Determine the (X, Y) coordinate at the center of the cell enclosing the given text.  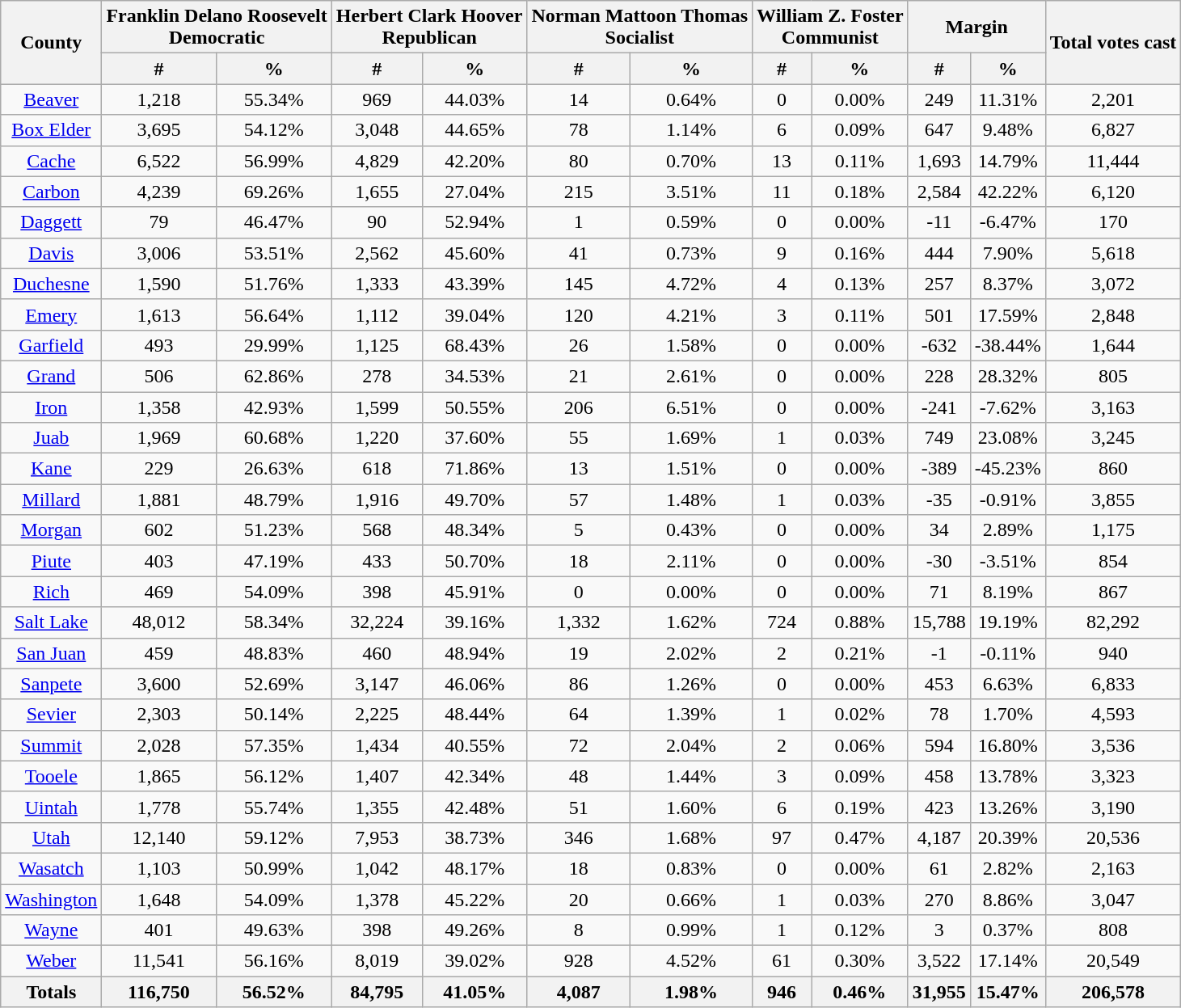
Franklin Delano RooseveltDemocratic (217, 27)
55.74% (273, 807)
50.14% (273, 715)
Summit (52, 745)
-389 (939, 469)
-7.62% (1007, 407)
458 (939, 776)
1.44% (690, 776)
47.19% (273, 561)
48.44% (475, 715)
11 (782, 192)
45.91% (475, 592)
401 (158, 930)
14.79% (1007, 161)
1,220 (377, 438)
56.64% (273, 314)
8.37% (1007, 284)
6,833 (1113, 684)
444 (939, 253)
2.11% (690, 561)
38.73% (475, 837)
0.30% (860, 961)
7,953 (377, 837)
0.83% (690, 868)
0.88% (860, 622)
44.03% (475, 99)
46.06% (475, 684)
940 (1113, 653)
4,239 (158, 192)
Sevier (52, 715)
19.19% (1007, 622)
0.19% (860, 807)
Emery (52, 314)
5 (579, 530)
48.34% (475, 530)
403 (158, 561)
57 (579, 500)
50.70% (475, 561)
29.99% (273, 345)
0.43% (690, 530)
48.17% (475, 868)
20.39% (1007, 837)
-3.51% (1007, 561)
249 (939, 99)
1,599 (377, 407)
71.86% (475, 469)
42.22% (1007, 192)
6.63% (1007, 684)
2.89% (1007, 530)
1,358 (158, 407)
568 (377, 530)
11,444 (1113, 161)
31,955 (939, 992)
Totals (52, 992)
6.51% (690, 407)
1,407 (377, 776)
3,522 (939, 961)
17.59% (1007, 314)
1.26% (690, 684)
48 (579, 776)
4,187 (939, 837)
4,087 (579, 992)
39.16% (475, 622)
Utah (52, 837)
69.26% (273, 192)
15.47% (1007, 992)
3,006 (158, 253)
52.94% (475, 222)
9 (782, 253)
1,693 (939, 161)
808 (1113, 930)
270 (939, 900)
45.60% (475, 253)
2,562 (377, 253)
Carbon (52, 192)
3.51% (690, 192)
79 (158, 222)
724 (782, 622)
46.47% (273, 222)
17.14% (1007, 961)
64 (579, 715)
44.65% (475, 130)
2.61% (690, 376)
0.21% (860, 653)
21 (579, 376)
0.18% (860, 192)
6,827 (1113, 130)
4.72% (690, 284)
20,536 (1113, 837)
County (52, 42)
1,042 (377, 868)
170 (1113, 222)
1,332 (579, 622)
49.26% (475, 930)
Uintah (52, 807)
48.83% (273, 653)
48,012 (158, 622)
14 (579, 99)
34 (939, 530)
43.39% (475, 284)
13.78% (1007, 776)
23.08% (1007, 438)
4.52% (690, 961)
57.35% (273, 745)
Box Elder (52, 130)
0.73% (690, 253)
3,855 (1113, 500)
6,120 (1113, 192)
40.55% (475, 745)
3,163 (1113, 407)
20,549 (1113, 961)
2,201 (1113, 99)
Weber (52, 961)
647 (939, 130)
0.37% (1007, 930)
3,072 (1113, 284)
3,047 (1113, 900)
59.12% (273, 837)
1,112 (377, 314)
2,848 (1113, 314)
56.12% (273, 776)
8.19% (1007, 592)
19 (579, 653)
48.79% (273, 500)
2,163 (1113, 868)
602 (158, 530)
594 (939, 745)
Morgan (52, 530)
1.69% (690, 438)
1.58% (690, 345)
1,378 (377, 900)
5,618 (1113, 253)
459 (158, 653)
215 (579, 192)
Sanpete (52, 684)
433 (377, 561)
1.98% (690, 992)
Grand (52, 376)
1.14% (690, 130)
278 (377, 376)
1,655 (377, 192)
1,125 (377, 345)
4.21% (690, 314)
8,019 (377, 961)
42.20% (475, 161)
39.04% (475, 314)
71 (939, 592)
1,865 (158, 776)
3,245 (1113, 438)
1.60% (690, 807)
-241 (939, 407)
-11 (939, 222)
Piute (52, 561)
0.59% (690, 222)
Wayne (52, 930)
0.99% (690, 930)
423 (939, 807)
460 (377, 653)
0.64% (690, 99)
946 (782, 992)
618 (377, 469)
90 (377, 222)
3,600 (158, 684)
1,613 (158, 314)
42.48% (475, 807)
-35 (939, 500)
42.93% (273, 407)
26.63% (273, 469)
60.68% (273, 438)
206,578 (1113, 992)
26 (579, 345)
854 (1113, 561)
-1 (939, 653)
Beaver (52, 99)
1.62% (690, 622)
969 (377, 99)
228 (939, 376)
Margin (976, 27)
50.55% (475, 407)
2.82% (1007, 868)
928 (579, 961)
1.68% (690, 837)
9.48% (1007, 130)
8 (579, 930)
97 (782, 837)
1,175 (1113, 530)
257 (939, 284)
867 (1113, 592)
1,778 (158, 807)
1.39% (690, 715)
51.76% (273, 284)
0.46% (860, 992)
2.04% (690, 745)
-0.91% (1007, 500)
56.99% (273, 161)
0.66% (690, 900)
45.22% (475, 900)
Daggett (52, 222)
San Juan (52, 653)
0.12% (860, 930)
William Z. FosterCommunist (831, 27)
3,147 (377, 684)
16.80% (1007, 745)
Total votes cast (1113, 42)
-632 (939, 345)
1,218 (158, 99)
1,644 (1113, 345)
Wasatch (52, 868)
-0.11% (1007, 653)
0.47% (860, 837)
229 (158, 469)
0.06% (860, 745)
56.16% (273, 961)
20 (579, 900)
1,648 (158, 900)
453 (939, 684)
Davis (52, 253)
1,103 (158, 868)
54.12% (273, 130)
Millard (52, 500)
-30 (939, 561)
Rich (52, 592)
50.99% (273, 868)
0.02% (860, 715)
37.60% (475, 438)
80 (579, 161)
805 (1113, 376)
4,829 (377, 161)
0.70% (690, 161)
Duchesne (52, 284)
8.86% (1007, 900)
506 (158, 376)
4 (782, 284)
42.34% (475, 776)
56.52% (273, 992)
2,225 (377, 715)
39.02% (475, 961)
0.16% (860, 253)
1,333 (377, 284)
469 (158, 592)
48.94% (475, 653)
49.63% (273, 930)
27.04% (475, 192)
1.48% (690, 500)
53.51% (273, 253)
68.43% (475, 345)
12,140 (158, 837)
2,028 (158, 745)
49.70% (475, 500)
Iron (52, 407)
Tooele (52, 776)
493 (158, 345)
-6.47% (1007, 222)
501 (939, 314)
13.26% (1007, 807)
Norman Mattoon ThomasSocialist (640, 27)
1,881 (158, 500)
1,355 (377, 807)
41.05% (475, 992)
346 (579, 837)
55 (579, 438)
1.70% (1007, 715)
3,536 (1113, 745)
145 (579, 284)
1,969 (158, 438)
116,750 (158, 992)
11.31% (1007, 99)
4,593 (1113, 715)
62.86% (273, 376)
Garfield (52, 345)
3,048 (377, 130)
82,292 (1113, 622)
-38.44% (1007, 345)
58.34% (273, 622)
34.53% (475, 376)
86 (579, 684)
Juab (52, 438)
120 (579, 314)
0.13% (860, 284)
11,541 (158, 961)
Washington (52, 900)
51 (579, 807)
2,303 (158, 715)
1,434 (377, 745)
3,190 (1113, 807)
15,788 (939, 622)
84,795 (377, 992)
Kane (52, 469)
Salt Lake (52, 622)
2,584 (939, 192)
55.34% (273, 99)
2.02% (690, 653)
51.23% (273, 530)
-45.23% (1007, 469)
206 (579, 407)
1,916 (377, 500)
6,522 (158, 161)
3,695 (158, 130)
860 (1113, 469)
1,590 (158, 284)
Herbert Clark HooverRepublican (429, 27)
32,224 (377, 622)
7.90% (1007, 253)
1.51% (690, 469)
72 (579, 745)
Cache (52, 161)
41 (579, 253)
52.69% (273, 684)
28.32% (1007, 376)
749 (939, 438)
3,323 (1113, 776)
